Return (x, y) of the center of cell containing provided text 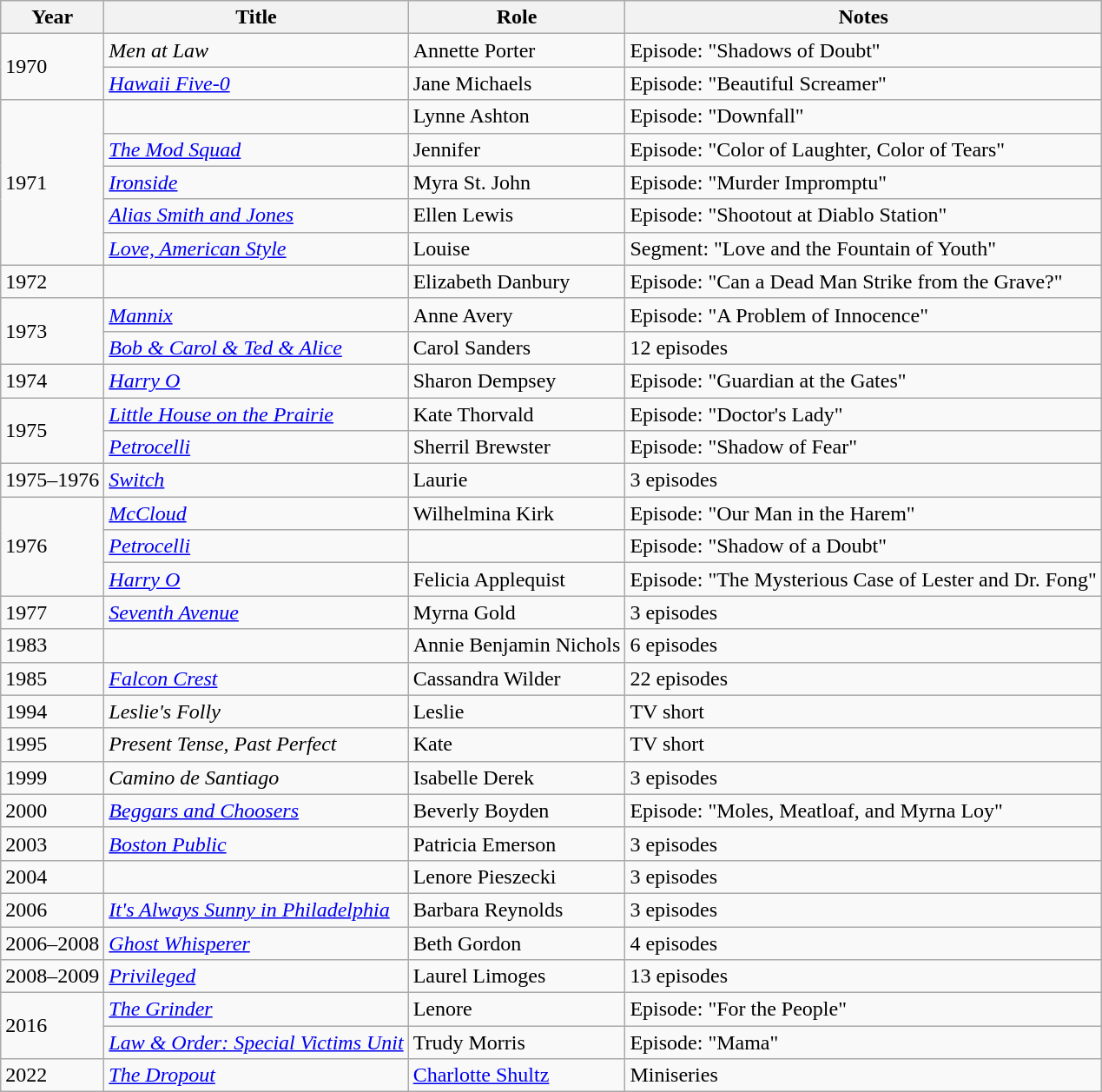
Isabelle Derek (517, 778)
Episode: "Mama" (863, 1042)
Louise (517, 248)
1972 (52, 281)
4 episodes (863, 943)
Lenore (517, 1009)
Present Tense, Past Perfect (256, 745)
12 episodes (863, 347)
Episode: "Shadow of Fear" (863, 447)
Episode: "Murder Impromptu" (863, 182)
Episode: "Shadows of Doubt" (863, 50)
Elizabeth Danbury (517, 281)
1999 (52, 778)
Barbara Reynolds (517, 910)
1995 (52, 745)
1974 (52, 381)
Privileged (256, 976)
Leslie's Folly (256, 711)
2003 (52, 844)
Hawaii Five-0 (256, 83)
Beverly Boyden (517, 811)
Love, American Style (256, 248)
Miniseries (863, 1075)
Role (517, 17)
Myrna Gold (517, 612)
1973 (52, 331)
Episode: "Shootout at Diablo Station" (863, 215)
Episode: "For the People" (863, 1009)
Segment: "Love and the Fountain of Youth" (863, 248)
It's Always Sunny in Philadelphia (256, 910)
Leslie (517, 711)
Laurie (517, 480)
Ghost Whisperer (256, 943)
Alias Smith and Jones (256, 215)
Camino de Santiago (256, 778)
1971 (52, 182)
2000 (52, 811)
Episode: "Guardian at the Gates" (863, 381)
Episode: "Downfall" (863, 116)
Little House on the Prairie (256, 414)
Wilhelmina Kirk (517, 513)
Men at Law (256, 50)
Jane Michaels (517, 83)
Trudy Morris (517, 1042)
Mannix (256, 314)
Charlotte Shultz (517, 1075)
1970 (52, 67)
Episode: "A Problem of Innocence" (863, 314)
Notes (863, 17)
2016 (52, 1026)
2022 (52, 1075)
Episode: "Shadow of a Doubt" (863, 546)
Ellen Lewis (517, 215)
Episode: "Our Man in the Harem" (863, 513)
1985 (52, 678)
Lenore Pieszecki (517, 877)
2008–2009 (52, 976)
Beggars and Choosers (256, 811)
Episode: "Color of Laughter, Color of Tears" (863, 149)
1994 (52, 711)
Annette Porter (517, 50)
Episode: "Beautiful Screamer" (863, 83)
Beth Gordon (517, 943)
The Mod Squad (256, 149)
Sharon Dempsey (517, 381)
22 episodes (863, 678)
1976 (52, 546)
Kate Thorvald (517, 414)
Laurel Limoges (517, 976)
1975–1976 (52, 480)
2006 (52, 910)
1975 (52, 431)
Episode: "The Mysterious Case of Lester and Dr. Fong" (863, 579)
Episode: "Doctor's Lady" (863, 414)
2004 (52, 877)
Felicia Applequist (517, 579)
McCloud (256, 513)
Bob & Carol & Ted & Alice (256, 347)
2006–2008 (52, 943)
Year (52, 17)
Ironside (256, 182)
Anne Avery (517, 314)
The Grinder (256, 1009)
Kate (517, 745)
Falcon Crest (256, 678)
Carol Sanders (517, 347)
1977 (52, 612)
Cassandra Wilder (517, 678)
Law & Order: Special Victims Unit (256, 1042)
Seventh Avenue (256, 612)
Myra St. John (517, 182)
Jennifer (517, 149)
Lynne Ashton (517, 116)
6 episodes (863, 645)
Boston Public (256, 844)
The Dropout (256, 1075)
Title (256, 17)
Sherril Brewster (517, 447)
Episode: "Moles, Meatloaf, and Myrna Loy" (863, 811)
Switch (256, 480)
Episode: "Can a Dead Man Strike from the Grave?" (863, 281)
13 episodes (863, 976)
Annie Benjamin Nichols (517, 645)
Patricia Emerson (517, 844)
1983 (52, 645)
